Find where the given text appears and provide that cell's center as [X, Y] coordinate. 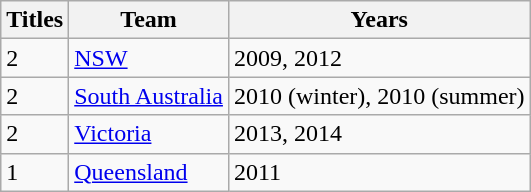
1 [35, 172]
NSW [149, 58]
Victoria [149, 134]
2009, 2012 [379, 58]
Queensland [149, 172]
Years [379, 20]
South Australia [149, 96]
Titles [35, 20]
2011 [379, 172]
2013, 2014 [379, 134]
Team [149, 20]
2010 (winter), 2010 (summer) [379, 96]
